Extract the (X, Y) coordinate from the center of the cell holding the provided text.  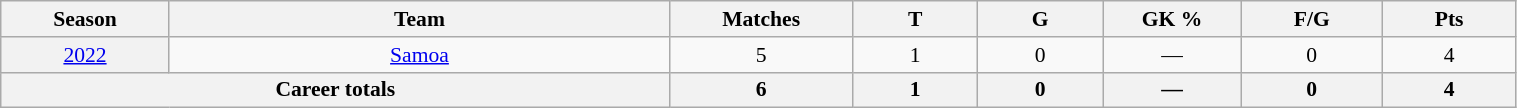
5 (762, 55)
Matches (762, 19)
2022 (86, 55)
Pts (1449, 19)
Season (86, 19)
GK % (1172, 19)
Career totals (336, 90)
G (1040, 19)
F/G (1312, 19)
Team (419, 19)
T (916, 19)
Samoa (419, 55)
6 (762, 90)
